Determine the (X, Y) coordinate at the center of the cell enclosing the given text.  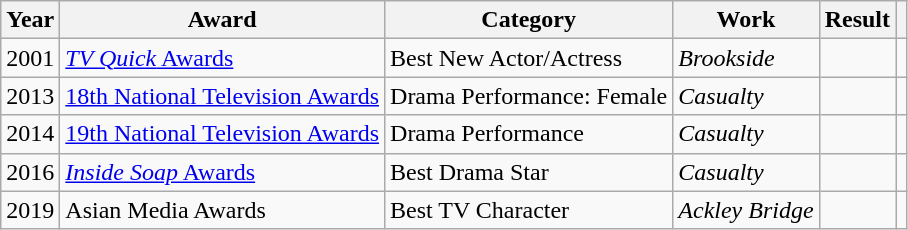
Award (222, 20)
Best Drama Star (529, 172)
Asian Media Awards (222, 210)
Inside Soap Awards (222, 172)
Result (857, 20)
Brookside (746, 58)
Category (529, 20)
Work (746, 20)
Year (30, 20)
TV Quick Awards (222, 58)
18th National Television Awards (222, 96)
2019 (30, 210)
Drama Performance: Female (529, 96)
2013 (30, 96)
Best TV Character (529, 210)
Drama Performance (529, 134)
Best New Actor/Actress (529, 58)
2014 (30, 134)
2016 (30, 172)
Ackley Bridge (746, 210)
2001 (30, 58)
19th National Television Awards (222, 134)
